Provide the [x, y] coordinate of the cell's center where the given text is located.  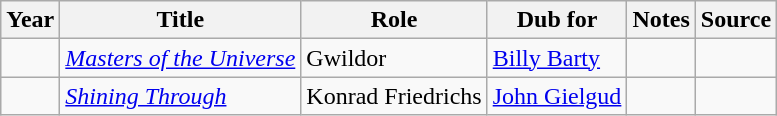
Shining Through [180, 96]
Dub for [557, 20]
Konrad Friedrichs [394, 96]
Gwildor [394, 58]
John Gielgud [557, 96]
Role [394, 20]
Title [180, 20]
Masters of the Universe [180, 58]
Year [30, 20]
Billy Barty [557, 58]
Source [736, 20]
Notes [661, 20]
